Find where the given text appears and provide that cell's center as (x, y) coordinate. 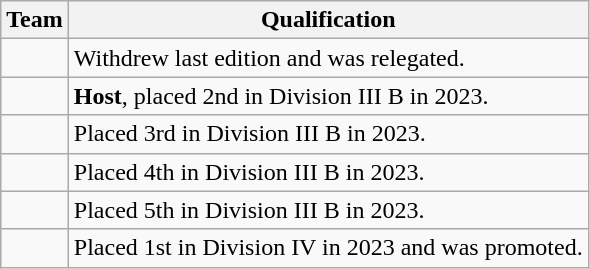
Placed 1st in Division IV in 2023 and was promoted. (328, 248)
Placed 5th in Division III B in 2023. (328, 210)
Placed 4th in Division III B in 2023. (328, 172)
Placed 3rd in Division III B in 2023. (328, 134)
Qualification (328, 20)
Withdrew last edition and was relegated. (328, 58)
Host, placed 2nd in Division III B in 2023. (328, 96)
Team (35, 20)
